Determine the (x, y) coordinate at the center of the cell enclosing the given text.  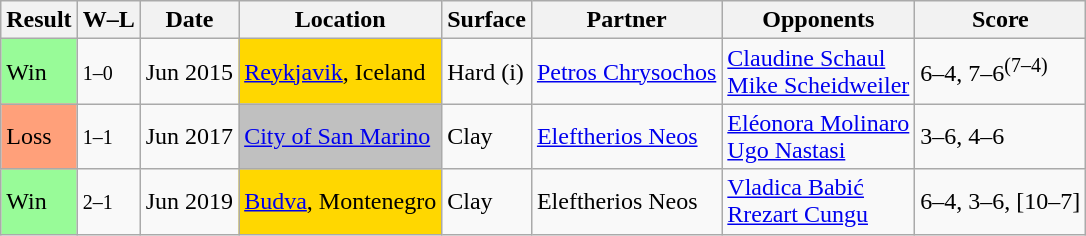
Jun 2015 (189, 72)
Vladica Babić Rrezart Cungu (818, 202)
Reykjavik, Iceland (340, 72)
W–L (108, 20)
City of San Marino (340, 136)
Hard (i) (487, 72)
Date (189, 20)
Partner (626, 20)
Score (1000, 20)
1–0 (108, 72)
Jun 2019 (189, 202)
6–4, 7–6(7–4) (1000, 72)
Result (39, 20)
Petros Chrysochos (626, 72)
3–6, 4–6 (1000, 136)
Budva, Montenegro (340, 202)
2–1 (108, 202)
Jun 2017 (189, 136)
Eléonora Molinaro Ugo Nastasi (818, 136)
Opponents (818, 20)
1–1 (108, 136)
Location (340, 20)
Loss (39, 136)
Claudine Schaul Mike Scheidweiler (818, 72)
6–4, 3–6, [10–7] (1000, 202)
Surface (487, 20)
